Detect which cell encompasses the target text, then output its [X, Y] center coordinate. 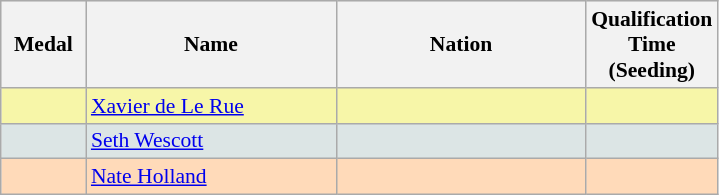
Qualification Time (Seeding) [652, 44]
Nation [461, 44]
Seth Wescott [211, 141]
Medal [44, 44]
Nate Holland [211, 177]
Name [211, 44]
Xavier de Le Rue [211, 106]
